For the text-containing cell, return its midpoint in [x, y] coordinate format. 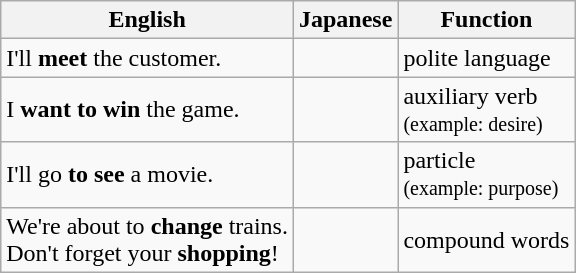
I'll meet the customer. [148, 58]
compound words [486, 240]
polite language [486, 58]
Japanese [345, 20]
particle (example: purpose) [486, 174]
auxiliary verb (example: desire) [486, 110]
English [148, 20]
We're about to change trains. Don't forget your shopping! [148, 240]
I'll go to see a movie. [148, 174]
Function [486, 20]
I want to win the game. [148, 110]
